From the cell containing the given text, extract its center point as [X, Y] coordinate. 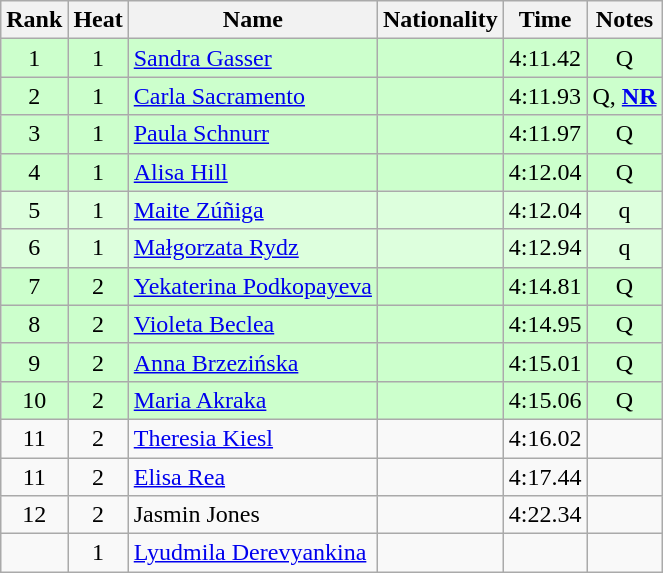
4:15.06 [545, 400]
Name [252, 20]
Maite Zúñiga [252, 210]
12 [34, 515]
Lyudmila Derevyankina [252, 553]
Sandra Gasser [252, 58]
10 [34, 400]
4:22.34 [545, 515]
Rank [34, 20]
9 [34, 362]
4:11.97 [545, 134]
Jasmin Jones [252, 515]
Yekaterina Podkopayeva [252, 286]
Q, NR [624, 96]
4:11.93 [545, 96]
Violeta Beclea [252, 324]
Theresia Kiesl [252, 438]
4:15.01 [545, 362]
4:14.81 [545, 286]
4:16.02 [545, 438]
5 [34, 210]
Nationality [440, 20]
7 [34, 286]
4 [34, 172]
Maria Akraka [252, 400]
4:11.42 [545, 58]
Małgorzata Rydz [252, 248]
4:12.94 [545, 248]
Heat [98, 20]
4:14.95 [545, 324]
Paula Schnurr [252, 134]
Elisa Rea [252, 477]
Alisa Hill [252, 172]
Carla Sacramento [252, 96]
3 [34, 134]
Anna Brzezińska [252, 362]
8 [34, 324]
6 [34, 248]
Notes [624, 20]
4:17.44 [545, 477]
Time [545, 20]
